For the text-containing cell, return its midpoint in (X, Y) coordinate format. 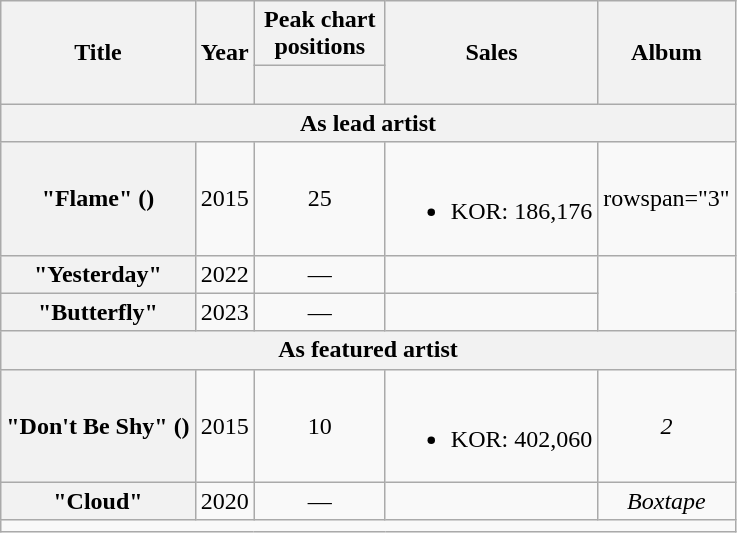
Sales (491, 52)
Boxtape (667, 501)
"Yesterday" (98, 274)
KOR: 402,060 (491, 426)
"Flame" () (98, 198)
2022 (224, 274)
25 (320, 198)
rowspan="3" (667, 198)
2020 (224, 501)
As featured artist (368, 350)
Year (224, 52)
"Butterfly" (98, 312)
2023 (224, 312)
Album (667, 52)
"Don't Be Shy" () (98, 426)
2 (667, 426)
KOR: 186,176 (491, 198)
"Cloud" (98, 501)
Peak chart positions (320, 34)
As lead artist (368, 123)
Title (98, 52)
10 (320, 426)
